From the cell containing the given text, extract its center point as (X, Y) coordinate. 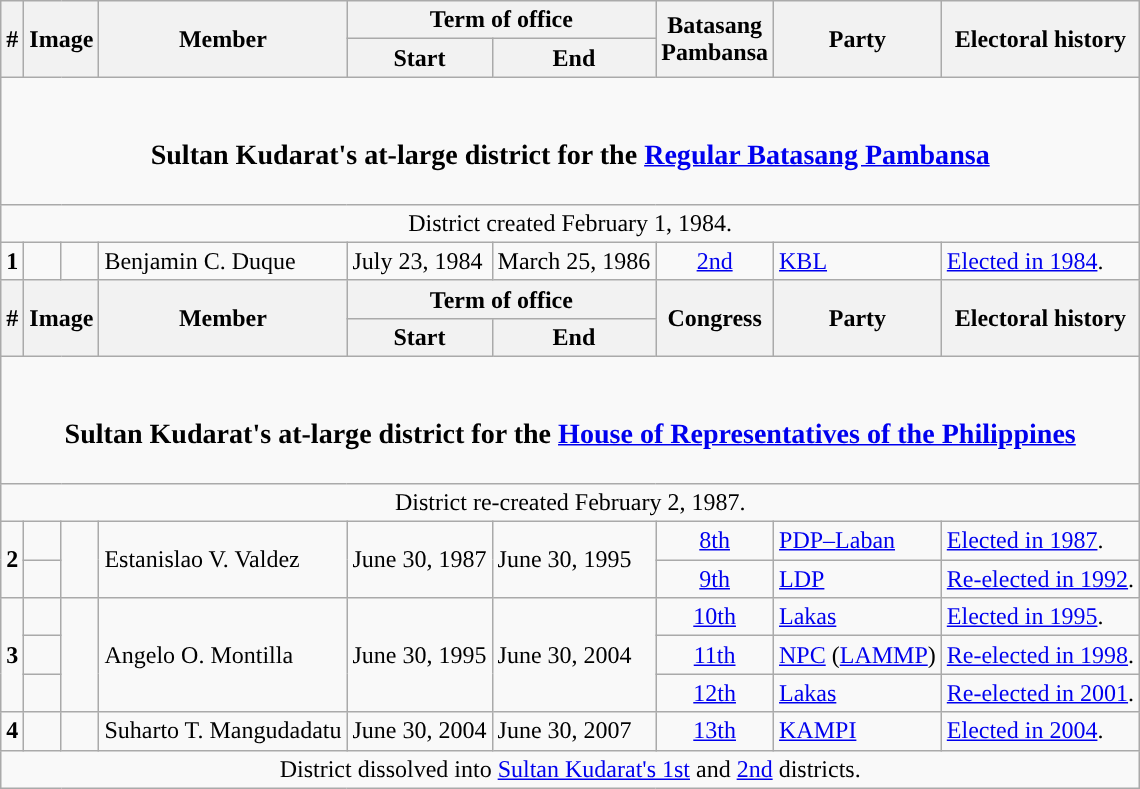
NPC (LAMMP) (858, 655)
July 23, 1984 (420, 261)
Re-elected in 1998. (1040, 655)
PDP–Laban (858, 541)
2 (12, 560)
Elected in 2004. (1040, 731)
8th (715, 541)
Re-elected in 2001. (1040, 693)
11th (715, 655)
District dissolved into Sultan Kudarat's 1st and 2nd districts. (570, 769)
Sultan Kudarat's at-large district for the House of Representatives of the Philippines (570, 420)
District re-created February 2, 1987. (570, 503)
Benjamin C. Duque (223, 261)
Estanislao V. Valdez (223, 560)
9th (715, 579)
Elected in 1984. (1040, 261)
KAMPI (858, 731)
Elected in 1987. (1040, 541)
LDP (858, 579)
June 30, 1987 (420, 560)
Congress (715, 318)
4 (12, 731)
12th (715, 693)
Suharto T. Mangudadatu (223, 731)
Angelo O. Montilla (223, 655)
2nd (715, 261)
KBL (858, 261)
Elected in 1995. (1040, 617)
Re-elected in 1992. (1040, 579)
Sultan Kudarat's at-large district for the Regular Batasang Pambansa (570, 140)
BatasangPambansa (715, 39)
13th (715, 731)
3 (12, 655)
1 (12, 261)
June 30, 2007 (574, 731)
10th (715, 617)
March 25, 1986 (574, 261)
District created February 1, 1984. (570, 223)
